Locate the cell with the specified text and output its [x, y] center coordinate. 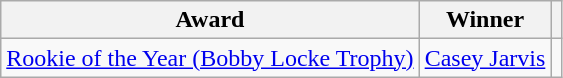
Winner [485, 20]
Award [210, 20]
Casey Jarvis [485, 58]
Rookie of the Year (Bobby Locke Trophy) [210, 58]
